Return the [X, Y] coordinate for the center point of the cell that contains the specified text.  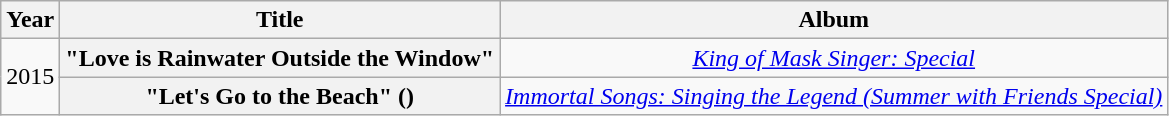
2015 [30, 77]
Album [834, 20]
Title [280, 20]
King of Mask Singer: Special [834, 58]
"Love is Rainwater Outside the Window" [280, 58]
"Let's Go to the Beach" () [280, 96]
Year [30, 20]
Immortal Songs: Singing the Legend (Summer with Friends Special) [834, 96]
